Return (X, Y) of the center of cell containing provided text 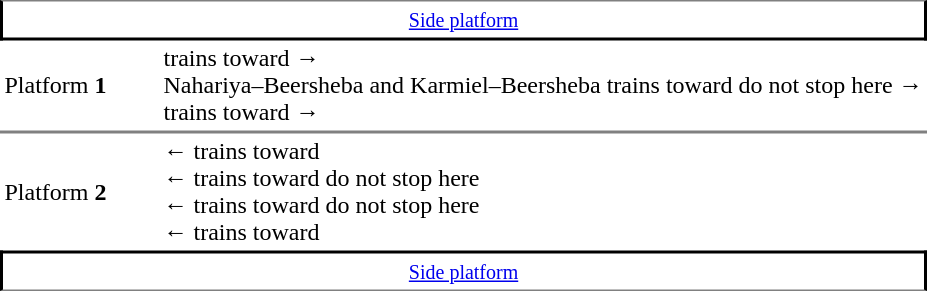
Platform 1 (80, 86)
← trains toward ← trains toward do not stop here ← trains toward do not stop here ← trains toward (543, 191)
trains toward → Nahariya–Beersheba and Karmiel–Beersheba trains toward do not stop here → trains toward → (543, 86)
Platform 2 (80, 191)
